Capture the cell that displays the provided text and extract its [x, y] central coordinate. 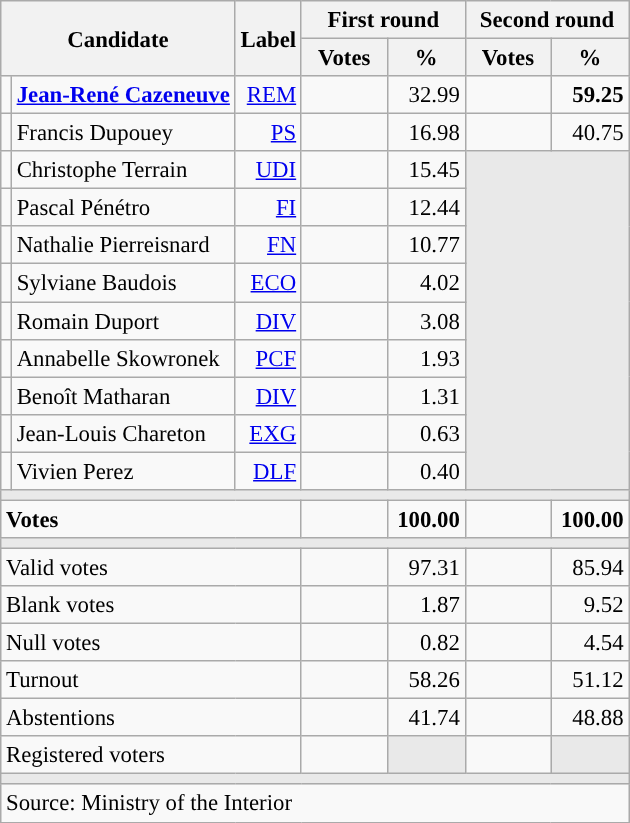
PS [268, 133]
REM [268, 95]
0.63 [426, 433]
32.99 [426, 95]
51.12 [590, 680]
3.08 [426, 321]
48.88 [590, 718]
4.54 [590, 643]
Sylviane Baudois [123, 283]
Jean-Louis Chareton [123, 433]
FN [268, 245]
Source: Ministry of the Interior [315, 804]
Turnout [152, 680]
10.77 [426, 245]
1.87 [426, 605]
Pascal Pénétro [123, 208]
Candidate [118, 38]
85.94 [590, 567]
Francis Dupouey [123, 133]
UDI [268, 170]
0.82 [426, 643]
0.40 [426, 471]
Benoît Matharan [123, 396]
FI [268, 208]
41.74 [426, 718]
ECO [268, 283]
59.25 [590, 95]
16.98 [426, 133]
Annabelle Skowronek [123, 358]
First round [383, 20]
Abstentions [152, 718]
97.31 [426, 567]
DLF [268, 471]
Second round [547, 20]
Nathalie Pierreisnard [123, 245]
40.75 [590, 133]
9.52 [590, 605]
1.31 [426, 396]
Label [268, 38]
1.93 [426, 358]
PCF [268, 358]
Jean-René Cazeneuve [123, 95]
Christophe Terrain [123, 170]
Blank votes [152, 605]
EXG [268, 433]
15.45 [426, 170]
Vivien Perez [123, 471]
4.02 [426, 283]
Registered voters [152, 755]
58.26 [426, 680]
Valid votes [152, 567]
Romain Duport [123, 321]
12.44 [426, 208]
Null votes [152, 643]
